Capture the cell that displays the provided text and extract its [X, Y] central coordinate. 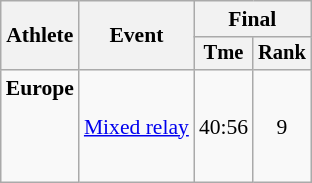
Athlete [40, 36]
Mixed relay [136, 126]
Event [136, 36]
Final [252, 19]
Rank [282, 54]
Europe [40, 126]
Tme [224, 54]
9 [282, 126]
40:56 [224, 126]
